Provide the (x, y) coordinate of the cell's center where the given text is located.  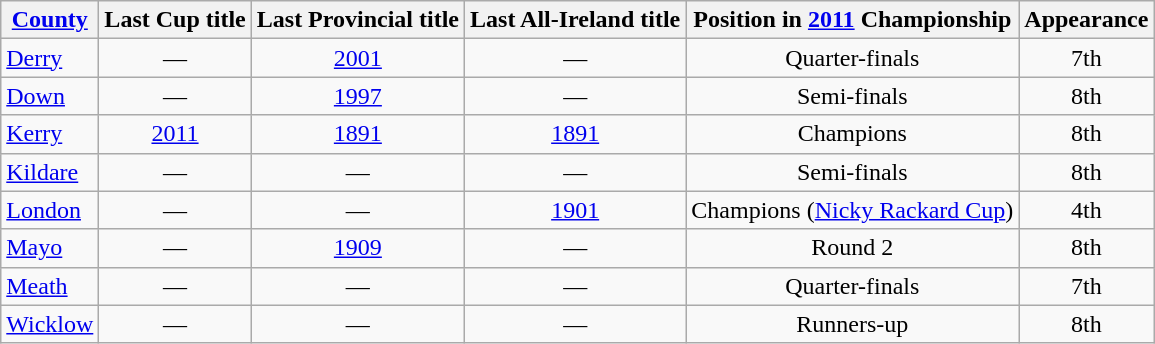
Position in 2011 Championship (852, 20)
Round 2 (852, 248)
Kerry (50, 134)
Derry (50, 58)
Appearance (1086, 20)
2011 (175, 134)
Last Cup title (175, 20)
Champions (Nicky Rackard Cup) (852, 210)
1901 (576, 210)
1997 (358, 96)
Last All-Ireland title (576, 20)
1909 (358, 248)
Kildare (50, 172)
County (50, 20)
Last Provincial title (358, 20)
Champions (852, 134)
Mayo (50, 248)
Down (50, 96)
London (50, 210)
Meath (50, 286)
Wicklow (50, 324)
4th (1086, 210)
Runners-up (852, 324)
2001 (358, 58)
